Capture the cell that displays the provided text and extract its (X, Y) central coordinate. 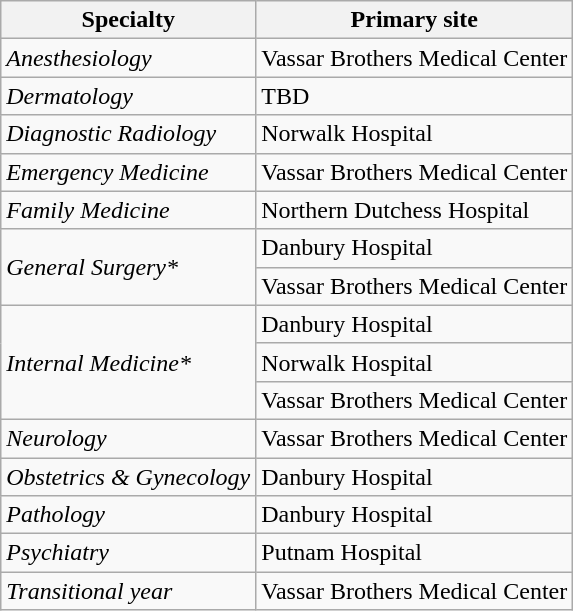
Primary site (414, 20)
Psychiatry (128, 553)
General Surgery* (128, 267)
Diagnostic Radiology (128, 134)
Pathology (128, 515)
Putnam Hospital (414, 553)
Transitional year (128, 591)
Emergency Medicine (128, 172)
Anesthesiology (128, 58)
Obstetrics & Gynecology (128, 477)
Internal Medicine* (128, 362)
Neurology (128, 438)
Specialty (128, 20)
Northern Dutchess Hospital (414, 210)
Dermatology (128, 96)
TBD (414, 96)
Family Medicine (128, 210)
